Scan for the cell matching the given text and deliver its [x, y] coordinate at center. 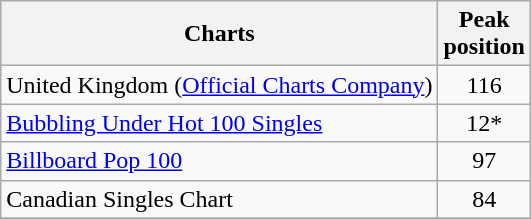
116 [484, 85]
84 [484, 199]
Canadian Singles Chart [220, 199]
Peakposition [484, 34]
Charts [220, 34]
12* [484, 123]
97 [484, 161]
Billboard Pop 100 [220, 161]
Bubbling Under Hot 100 Singles [220, 123]
United Kingdom (Official Charts Company) [220, 85]
